From the cell containing the given text, extract its center point as [X, Y] coordinate. 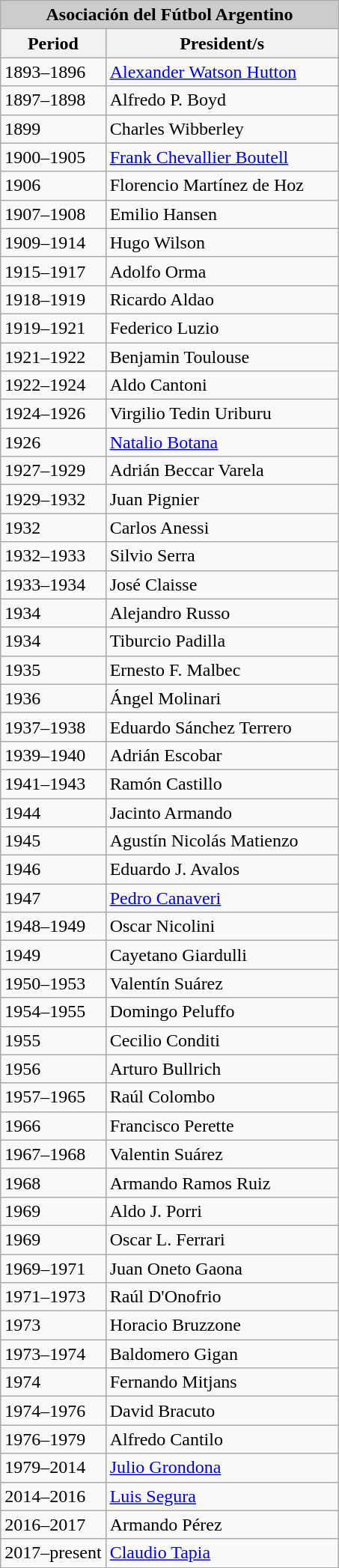
Virgilio Tedin Uriburu [222, 414]
Valentín Suárez [222, 983]
1941–1943 [53, 784]
1909–1914 [53, 242]
1936 [53, 698]
1944 [53, 812]
1956 [53, 1069]
1950–1953 [53, 983]
Federico Luzio [222, 328]
1957–1965 [53, 1097]
1971–1973 [53, 1297]
1949 [53, 955]
1922–1924 [53, 385]
1974–1976 [53, 1411]
1906 [53, 186]
1937–1938 [53, 727]
Domingo Peluffo [222, 1012]
2016–2017 [53, 1525]
President/s [222, 43]
Valentin Suárez [222, 1154]
1893–1896 [53, 72]
1954–1955 [53, 1012]
Tiburcio Padilla [222, 641]
Ángel Molinari [222, 698]
Charles Wibberley [222, 129]
1973 [53, 1326]
Alejandro Russo [222, 613]
Armando Pérez [222, 1525]
1899 [53, 129]
1939–1940 [53, 755]
Benjamin Toulouse [222, 357]
1897–1898 [53, 100]
1929–1932 [53, 499]
1948–1949 [53, 927]
José Claisse [222, 585]
Eduardo Sánchez Terrero [222, 727]
Ramón Castillo [222, 784]
Carlos Anessi [222, 528]
Florencio Martínez de Hoz [222, 186]
Silvio Serra [222, 556]
Adrián Escobar [222, 755]
Francisco Perette [222, 1126]
Alfredo P. Boyd [222, 100]
Claudio Tapia [222, 1553]
1935 [53, 670]
Cayetano Giardulli [222, 955]
1919–1921 [53, 328]
Pedro Canaveri [222, 898]
Alexander Watson Hutton [222, 72]
Fernando Mitjans [222, 1382]
Aldo Cantoni [222, 385]
Aldo J. Porri [222, 1211]
Horacio Bruzzone [222, 1326]
2014–2016 [53, 1496]
1967–1968 [53, 1154]
Raúl D'Onofrio [222, 1297]
1945 [53, 841]
Oscar Nicolini [222, 927]
Baldomero Gigan [222, 1354]
Adrián Beccar Varela [222, 471]
Hugo Wilson [222, 242]
Asociación del Fútbol Argentino [169, 15]
1946 [53, 870]
1933–1934 [53, 585]
1976–1979 [53, 1439]
1926 [53, 442]
1932 [53, 528]
Armando Ramos Ruiz [222, 1183]
1947 [53, 898]
1924–1926 [53, 414]
David Bracuto [222, 1411]
1968 [53, 1183]
1932–1933 [53, 556]
Frank Chevallier Boutell [222, 157]
1900–1905 [53, 157]
1955 [53, 1040]
Alfredo Cantilo [222, 1439]
Oscar L. Ferrari [222, 1239]
1927–1929 [53, 471]
Agustín Nicolás Matienzo [222, 841]
1974 [53, 1382]
1973–1974 [53, 1354]
Luis Segura [222, 1496]
1915–1917 [53, 271]
Julio Grondona [222, 1468]
Juan Pignier [222, 499]
Period [53, 43]
1907–1908 [53, 214]
Arturo Bullrich [222, 1069]
1966 [53, 1126]
Eduardo J. Avalos [222, 870]
Ricardo Aldao [222, 299]
Natalio Botana [222, 442]
Cecilio Conditi [222, 1040]
Ernesto F. Malbec [222, 670]
1969–1971 [53, 1269]
1918–1919 [53, 299]
Jacinto Armando [222, 812]
2017–present [53, 1553]
Raúl Colombo [222, 1097]
1921–1922 [53, 357]
Juan Oneto Gaona [222, 1269]
1979–2014 [53, 1468]
Adolfo Orma [222, 271]
Emilio Hansen [222, 214]
